Scan for the cell matching the given text and deliver its (X, Y) coordinate at center. 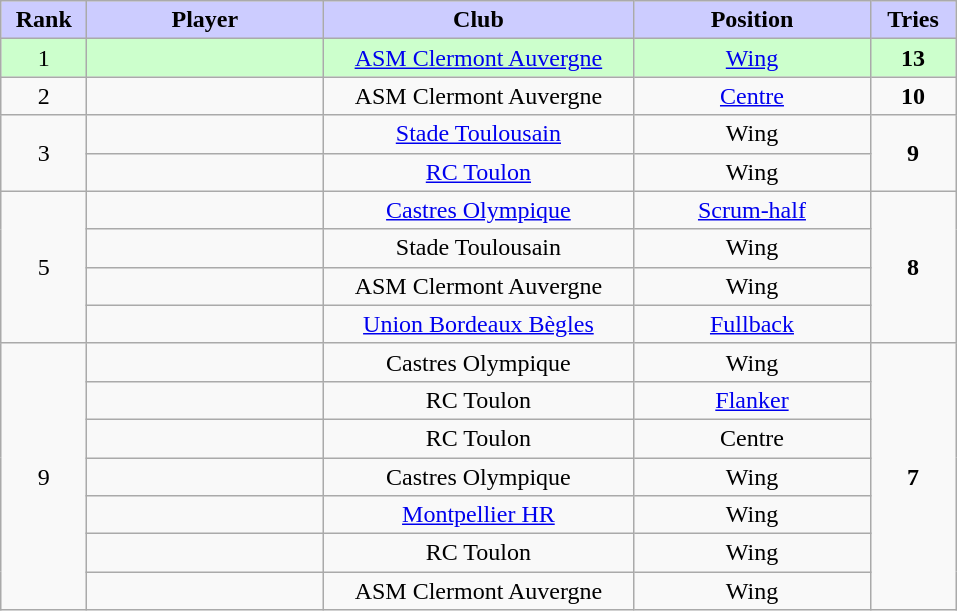
5 (44, 267)
Montpellier HR (478, 515)
8 (913, 267)
Scrum-half (752, 210)
Flanker (752, 400)
1 (44, 58)
2 (44, 96)
Rank (44, 20)
Tries (913, 20)
Union Bordeaux Bègles (478, 324)
Club (478, 20)
Player (205, 20)
13 (913, 58)
7 (913, 476)
Position (752, 20)
10 (913, 96)
3 (44, 153)
Fullback (752, 324)
